Provide the [X, Y] coordinate of the cell's center where the given text is located.  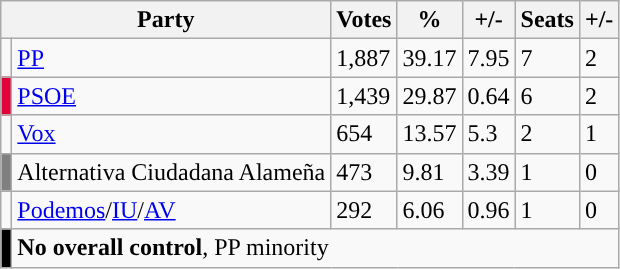
3.39 [488, 172]
13.57 [430, 134]
7 [547, 58]
Seats [547, 20]
6.06 [430, 210]
Vox [172, 134]
9.81 [430, 172]
39.17 [430, 58]
No overall control, PP minority [316, 248]
29.87 [430, 96]
Party [166, 20]
1,439 [364, 96]
Alternativa Ciudadana Alameña [172, 172]
5.3 [488, 134]
% [430, 20]
654 [364, 134]
PP [172, 58]
473 [364, 172]
292 [364, 210]
Podemos/IU/AV [172, 210]
PSOE [172, 96]
6 [547, 96]
Votes [364, 20]
1,887 [364, 58]
0.64 [488, 96]
7.95 [488, 58]
0.96 [488, 210]
